Capture the cell that displays the provided text and extract its [x, y] central coordinate. 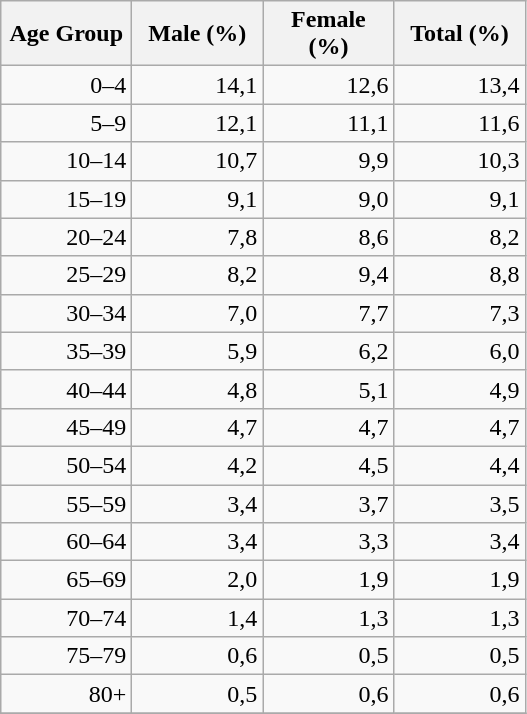
7,0 [198, 313]
14,1 [198, 85]
20–24 [66, 237]
3,7 [328, 503]
3,5 [460, 503]
12,6 [328, 85]
30–34 [66, 313]
65–69 [66, 580]
55–59 [66, 503]
1,4 [198, 618]
4,9 [460, 389]
8,6 [328, 237]
Total (%) [460, 34]
9,0 [328, 199]
13,4 [460, 85]
45–49 [66, 427]
11,6 [460, 123]
80+ [66, 694]
5,1 [328, 389]
7,8 [198, 237]
4,2 [198, 465]
75–79 [66, 656]
12,1 [198, 123]
7,3 [460, 313]
5,9 [198, 351]
70–74 [66, 618]
0–4 [66, 85]
Age Group [66, 34]
6,2 [328, 351]
11,1 [328, 123]
10–14 [66, 161]
9,4 [328, 275]
8,8 [460, 275]
50–54 [66, 465]
60–64 [66, 542]
6,0 [460, 351]
3,3 [328, 542]
10,3 [460, 161]
10,7 [198, 161]
4,8 [198, 389]
Female (%) [328, 34]
40–44 [66, 389]
4,5 [328, 465]
5–9 [66, 123]
7,7 [328, 313]
Male (%) [198, 34]
2,0 [198, 580]
25–29 [66, 275]
35–39 [66, 351]
4,4 [460, 465]
9,9 [328, 161]
15–19 [66, 199]
